Identify which cell holds the provided text, then report its [X, Y] central coordinate. 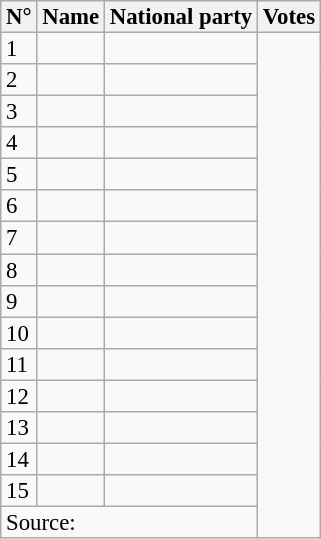
6 [19, 206]
Source: [130, 522]
4 [19, 143]
12 [19, 396]
10 [19, 333]
Name [71, 17]
15 [19, 491]
N° [19, 17]
13 [19, 428]
14 [19, 459]
National party [180, 17]
9 [19, 301]
2 [19, 80]
11 [19, 364]
7 [19, 238]
8 [19, 270]
Votes [288, 17]
3 [19, 112]
5 [19, 175]
1 [19, 49]
